Locate the cell with the specified text and output its [X, Y] center coordinate. 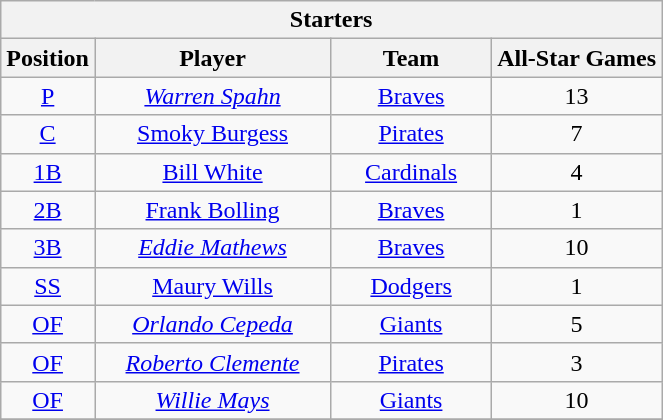
Eddie Mathews [212, 248]
Position [48, 58]
5 [577, 324]
C [48, 134]
3B [48, 248]
Willie Mays [212, 400]
Cardinals [412, 172]
Smoky Burgess [212, 134]
7 [577, 134]
Frank Bolling [212, 210]
Maury Wills [212, 286]
Player [212, 58]
2B [48, 210]
1B [48, 172]
Team [412, 58]
P [48, 96]
13 [577, 96]
Dodgers [412, 286]
Bill White [212, 172]
4 [577, 172]
Starters [332, 20]
SS [48, 286]
Warren Spahn [212, 96]
3 [577, 362]
All-Star Games [577, 58]
Orlando Cepeda [212, 324]
Roberto Clemente [212, 362]
